Output the (x, y) coordinate of the center of the cell containing the given text.  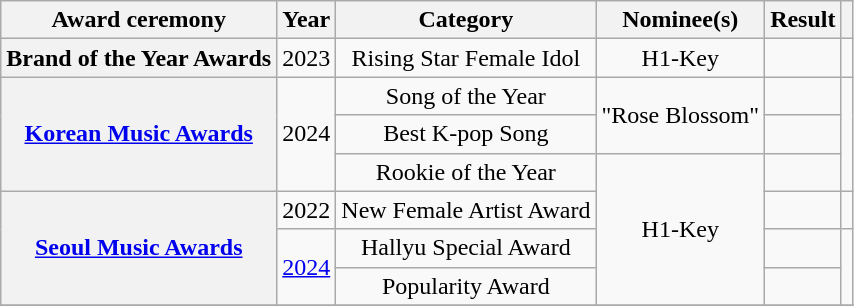
Brand of the Year Awards (139, 58)
2023 (306, 58)
Seoul Music Awards (139, 248)
Song of the Year (466, 96)
Award ceremony (139, 20)
Year (306, 20)
Hallyu Special Award (466, 248)
Category (466, 20)
"Rose Blossom" (680, 115)
New Female Artist Award (466, 210)
Result (803, 20)
Popularity Award (466, 286)
Rookie of the Year (466, 172)
Best K-pop Song (466, 134)
Rising Star Female Idol (466, 58)
Nominee(s) (680, 20)
Korean Music Awards (139, 134)
2022 (306, 210)
